Capture the cell that displays the provided text and extract its (X, Y) central coordinate. 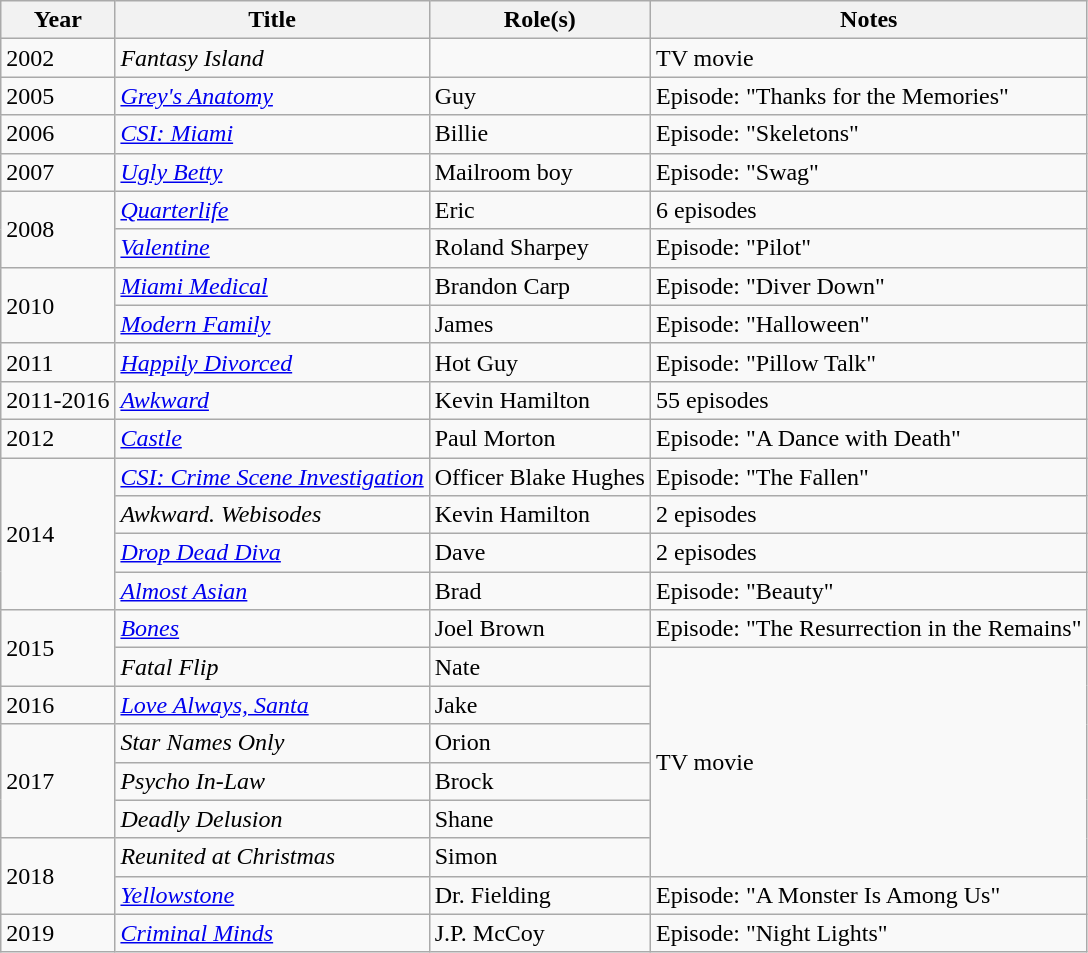
2016 (58, 705)
Deadly Delusion (272, 819)
Awkward (272, 400)
Ugly Betty (272, 172)
J.P. McCoy (540, 933)
2018 (58, 876)
2006 (58, 134)
CSI: Crime Scene Investigation (272, 477)
Star Names Only (272, 743)
Hot Guy (540, 362)
James (540, 324)
Dr. Fielding (540, 895)
2017 (58, 781)
Episode: "The Resurrection in the Remains" (868, 629)
2005 (58, 96)
Episode: "Pilot" (868, 248)
Drop Dead Diva (272, 553)
Role(s) (540, 20)
Reunited at Christmas (272, 857)
Quarterlife (272, 210)
Brock (540, 781)
Paul Morton (540, 438)
Episode: "Diver Down" (868, 286)
Nate (540, 667)
Almost Asian (272, 591)
Simon (540, 857)
2002 (58, 58)
Year (58, 20)
Shane (540, 819)
Officer Blake Hughes (540, 477)
Grey's Anatomy (272, 96)
Fatal Flip (272, 667)
Castle (272, 438)
2011-2016 (58, 400)
Billie (540, 134)
2007 (58, 172)
2012 (58, 438)
Mailroom boy (540, 172)
Happily Divorced (272, 362)
Modern Family (272, 324)
Fantasy Island (272, 58)
Episode: "A Monster Is Among Us" (868, 895)
Episode: "Beauty" (868, 591)
Episode: "A Dance with Death" (868, 438)
2010 (58, 305)
2008 (58, 229)
Valentine (272, 248)
Episode: "Pillow Talk" (868, 362)
CSI: Miami (272, 134)
Joel Brown (540, 629)
Brad (540, 591)
Yellowstone (272, 895)
Orion (540, 743)
Psycho In-Law (272, 781)
Notes (868, 20)
Episode: "Skeletons" (868, 134)
Eric (540, 210)
2014 (58, 534)
Miami Medical (272, 286)
Episode: "Night Lights" (868, 933)
Episode: "Swag" (868, 172)
Criminal Minds (272, 933)
Episode: "Halloween" (868, 324)
Episode: "Thanks for the Memories" (868, 96)
Roland Sharpey (540, 248)
Guy (540, 96)
Title (272, 20)
Awkward. Webisodes (272, 515)
Episode: "The Fallen" (868, 477)
Bones (272, 629)
6 episodes (868, 210)
55 episodes (868, 400)
Brandon Carp (540, 286)
Dave (540, 553)
Jake (540, 705)
2015 (58, 648)
2019 (58, 933)
2011 (58, 362)
Love Always, Santa (272, 705)
